Locate the cell with the specified text and output its (X, Y) center coordinate. 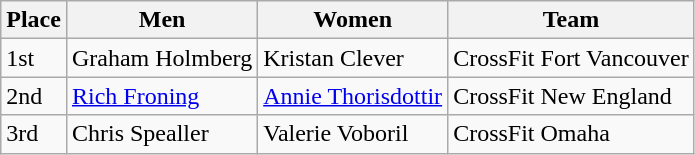
CrossFit New England (572, 96)
Graham Holmberg (162, 58)
CrossFit Omaha (572, 134)
Men (162, 20)
3rd (34, 134)
1st (34, 58)
Rich Froning (162, 96)
2nd (34, 96)
Women (353, 20)
Kristan Clever (353, 58)
Place (34, 20)
Annie Thorisdottir (353, 96)
Valerie Voboril (353, 134)
Team (572, 20)
Chris Spealler (162, 134)
CrossFit Fort Vancouver (572, 58)
